Scan for the cell matching the given text and deliver its [x, y] coordinate at center. 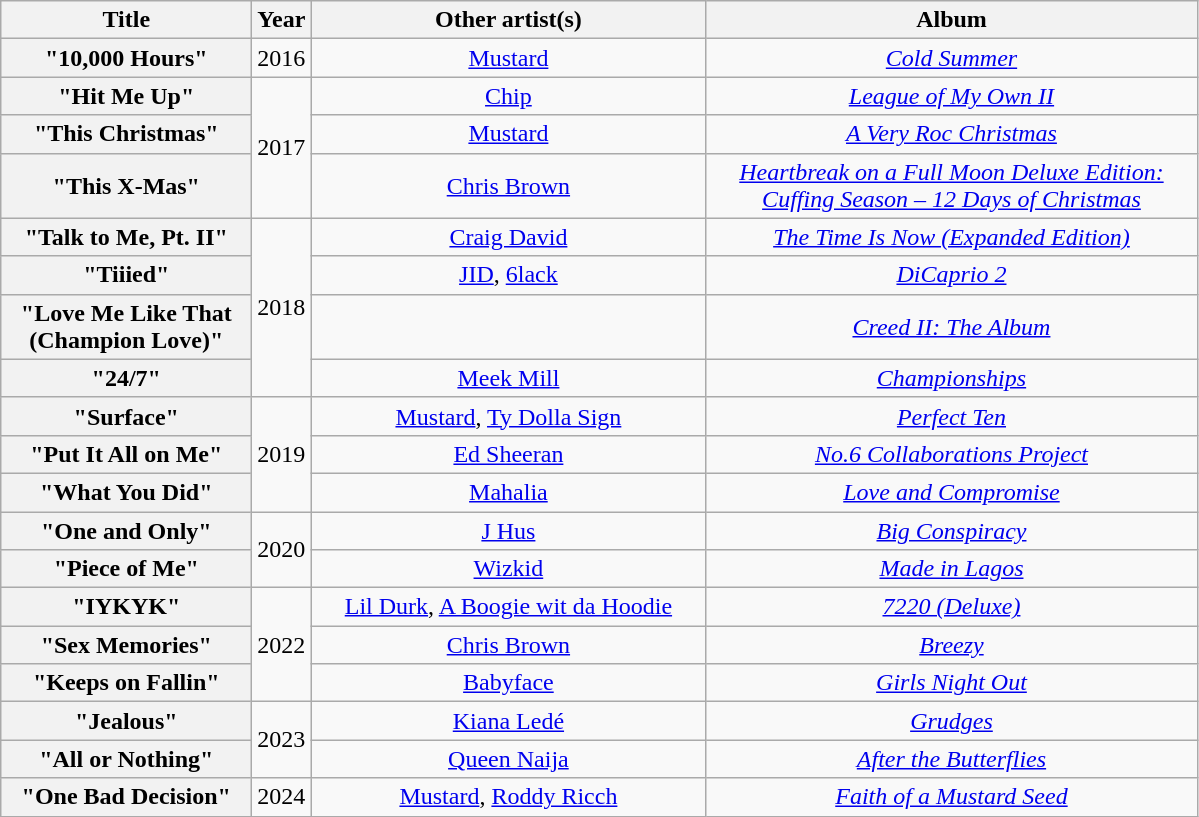
After the Butterflies [952, 759]
2018 [282, 308]
Big Conspiracy [952, 531]
"24/7" [126, 378]
Love and Compromise [952, 492]
Craig David [508, 237]
"10,000 Hours" [126, 58]
Lil Durk, A Boogie wit da Hoodie [508, 607]
"All or Nothing" [126, 759]
Other artist(s) [508, 20]
"Hit Me Up" [126, 96]
Mustard, Ty Dolla Sign [508, 416]
Meek Mill [508, 378]
Ed Sheeran [508, 454]
"Put It All on Me" [126, 454]
Cold Summer [952, 58]
Faith of a Mustard Seed [952, 797]
DiCaprio 2 [952, 275]
2020 [282, 550]
The Time Is Now (Expanded Edition) [952, 237]
Mustard, Roddy Ricch [508, 797]
"Love Me Like That(Champion Love)" [126, 326]
2022 [282, 645]
"What You Did" [126, 492]
Grudges [952, 721]
Title [126, 20]
2023 [282, 740]
7220 (Deluxe) [952, 607]
"Jealous" [126, 721]
Wizkid [508, 569]
A Very Roc Christmas [952, 134]
Creed II: The Album [952, 326]
JID, 6lack [508, 275]
League of My Own II [952, 96]
Breezy [952, 645]
"One Bad Decision" [126, 797]
Perfect Ten [952, 416]
2024 [282, 797]
Girls Night Out [952, 683]
"This Christmas" [126, 134]
"IYKYK" [126, 607]
J Hus [508, 531]
Heartbreak on a Full Moon Deluxe Edition:Cuffing Season – 12 Days of Christmas [952, 186]
Year [282, 20]
"This X-Mas" [126, 186]
"Tiiied" [126, 275]
Kiana Ledé [508, 721]
Chip [508, 96]
"Keeps on Fallin" [126, 683]
2019 [282, 454]
Championships [952, 378]
"Sex Memories" [126, 645]
2017 [282, 148]
"One and Only" [126, 531]
2016 [282, 58]
Album [952, 20]
"Talk to Me, Pt. II" [126, 237]
Made in Lagos [952, 569]
Queen Naija [508, 759]
No.6 Collaborations Project [952, 454]
"Surface" [126, 416]
"Piece of Me" [126, 569]
Mahalia [508, 492]
Babyface [508, 683]
